Output the [x, y] coordinate of the center of the cell containing the given text.  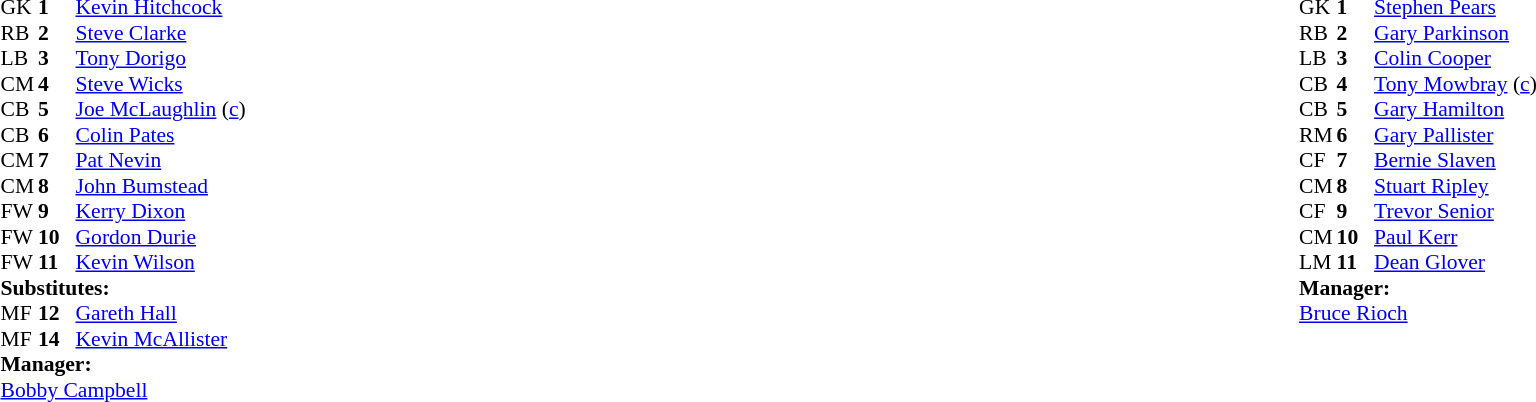
Joe McLaughlin (c) [161, 109]
Gareth Hall [161, 313]
Kevin McAllister [161, 339]
12 [57, 313]
John Bumstead [161, 186]
Tony Dorigo [161, 59]
Gordon Durie [161, 237]
Manager: [122, 365]
Pat Nevin [161, 161]
Steve Clarke [161, 33]
14 [57, 339]
Kevin Wilson [161, 263]
Colin Pates [161, 135]
Substitutes: [122, 288]
LM [1318, 263]
Kerry Dixon [161, 211]
Steve Wicks [161, 84]
RM [1318, 135]
